Find where the given text appears and provide that cell's center as [x, y] coordinate. 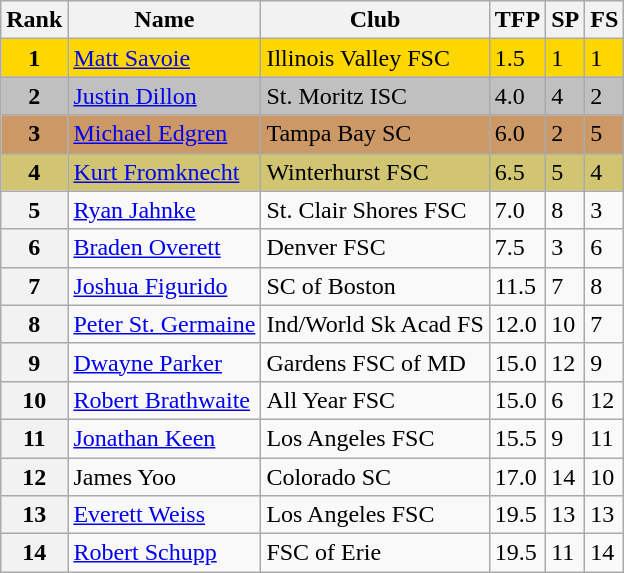
Winterhurst FSC [375, 172]
St. Clair Shores FSC [375, 210]
Tampa Bay SC [375, 134]
Club [375, 20]
Robert Schupp [164, 553]
Matt Savoie [164, 58]
17.0 [517, 477]
6.0 [517, 134]
Joshua Figurido [164, 286]
Jonathan Keen [164, 438]
12.0 [517, 324]
Gardens FSC of MD [375, 362]
7.5 [517, 248]
St. Moritz ISC [375, 96]
James Yoo [164, 477]
Denver FSC [375, 248]
Ind/World Sk Acad FS [375, 324]
Justin Dillon [164, 96]
Rank [34, 20]
SC of Boston [375, 286]
Michael Edgren [164, 134]
Ryan Jahnke [164, 210]
Everett Weiss [164, 515]
All Year FSC [375, 400]
11.5 [517, 286]
15.5 [517, 438]
Braden Overett [164, 248]
6.5 [517, 172]
FS [604, 20]
Peter St. Germaine [164, 324]
4.0 [517, 96]
SP [566, 20]
Name [164, 20]
Kurt Fromknecht [164, 172]
FSC of Erie [375, 553]
Colorado SC [375, 477]
Robert Brathwaite [164, 400]
7.0 [517, 210]
TFP [517, 20]
1.5 [517, 58]
Dwayne Parker [164, 362]
Illinois Valley FSC [375, 58]
